Provide the [x, y] coordinate of the cell's center where the given text is located.  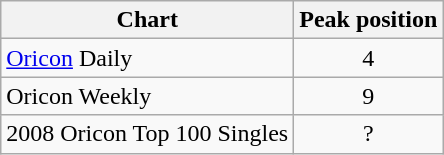
Oricon Weekly [148, 96]
4 [368, 58]
9 [368, 96]
? [368, 134]
2008 Oricon Top 100 Singles [148, 134]
Chart [148, 20]
Peak position [368, 20]
Oricon Daily [148, 58]
